Locate the cell with the specified text and output its [x, y] center coordinate. 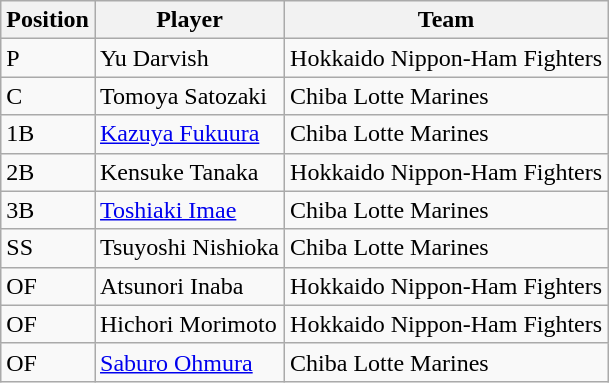
Position [48, 20]
Kazuya Fukuura [189, 134]
1B [48, 134]
Player [189, 20]
Atsunori Inaba [189, 286]
Team [446, 20]
Tsuyoshi Nishioka [189, 248]
Saburo Ohmura [189, 362]
Yu Darvish [189, 58]
2B [48, 172]
Kensuke Tanaka [189, 172]
Hichori Morimoto [189, 324]
3B [48, 210]
C [48, 96]
Tomoya Satozaki [189, 96]
SS [48, 248]
Toshiaki Imae [189, 210]
P [48, 58]
